Extract the [x, y] coordinate from the center of the cell holding the provided text.  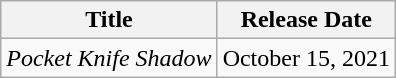
Pocket Knife Shadow [109, 58]
October 15, 2021 [306, 58]
Release Date [306, 20]
Title [109, 20]
